Capture the cell that displays the provided text and extract its [X, Y] central coordinate. 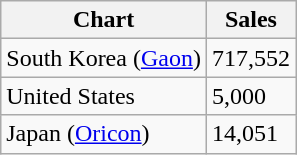
Sales [250, 20]
14,051 [250, 134]
Chart [104, 20]
United States [104, 96]
717,552 [250, 58]
Japan (Oricon) [104, 134]
South Korea (Gaon) [104, 58]
5,000 [250, 96]
